Locate the cell with the specified text and output its [x, y] center coordinate. 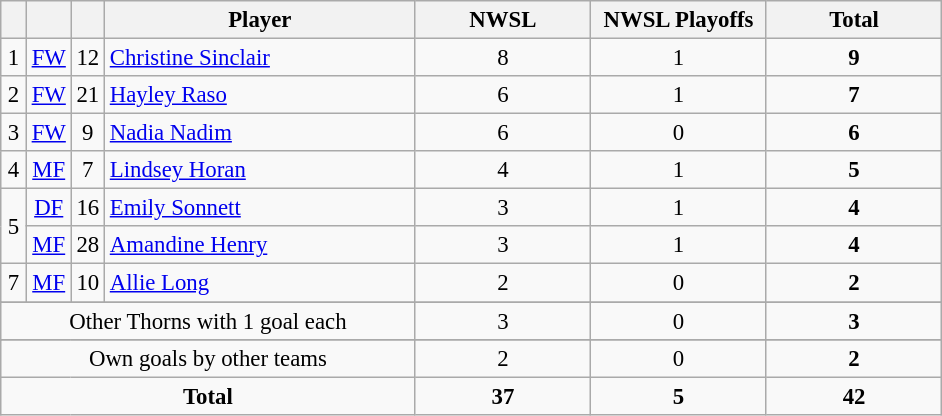
8 [503, 58]
42 [854, 396]
Hayley Raso [260, 95]
Lindsey Horan [260, 170]
37 [503, 396]
NWSL [503, 20]
16 [88, 208]
Allie Long [260, 283]
Emily Sonnett [260, 208]
Christine Sinclair [260, 58]
Other Thorns with 1 goal each [208, 321]
21 [88, 95]
10 [88, 283]
Player [260, 20]
12 [88, 58]
NWSL Playoffs [679, 20]
DF [48, 208]
28 [88, 245]
Amandine Henry [260, 245]
Nadia Nadim [260, 133]
Own goals by other teams [208, 358]
